Detect which cell encompasses the target text, then output its [X, Y] center coordinate. 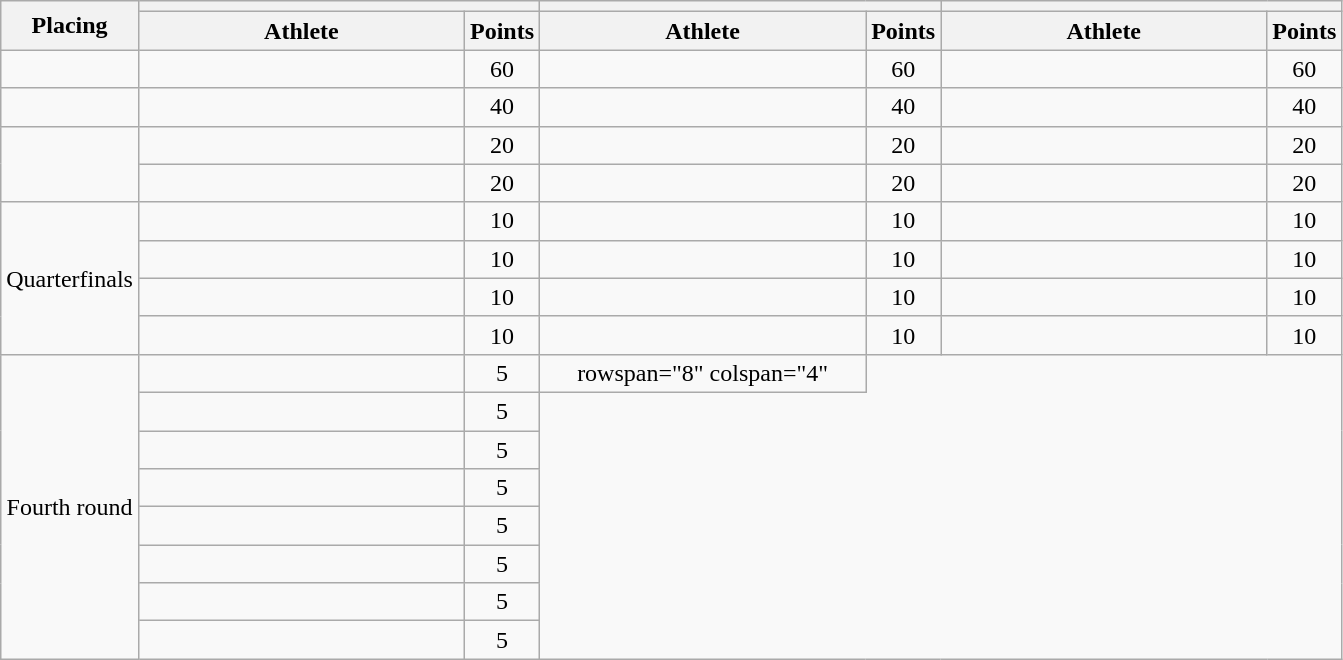
Quarterfinals [70, 278]
Placing [70, 26]
Fourth round [70, 506]
rowspan="8" colspan="4" [703, 373]
